From the cell containing the given text, extract its center point as (x, y) coordinate. 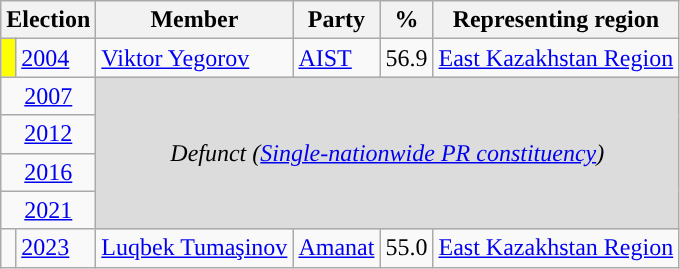
2016 (48, 172)
AIST (336, 58)
Election (48, 20)
2021 (48, 210)
% (406, 20)
2004 (56, 58)
Representing region (556, 20)
Party (336, 20)
2023 (56, 248)
Member (194, 20)
56.9 (406, 58)
55.0 (406, 248)
2012 (48, 134)
Amanat (336, 248)
Defunct (Single-nationwide PR constituency) (388, 153)
Viktor Yegorov (194, 58)
Luqbek Tumaşinov (194, 248)
2007 (48, 96)
